Return (x, y) of the center of cell containing provided text 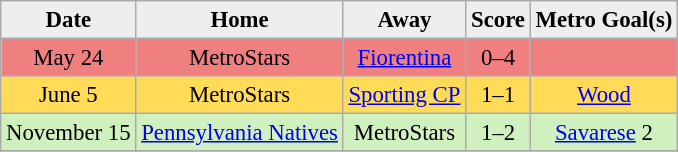
Savarese 2 (604, 132)
June 5 (68, 95)
Away (404, 20)
Wood (604, 95)
May 24 (68, 57)
Sporting CP (404, 95)
Date (68, 20)
November 15 (68, 132)
Fiorentina (404, 57)
1–2 (498, 132)
Metro Goal(s) (604, 20)
1–1 (498, 95)
Home (240, 20)
0–4 (498, 57)
Score (498, 20)
Pennsylvania Natives (240, 132)
